Search for the cell housing the specified text and yield its (X, Y) center coordinate. 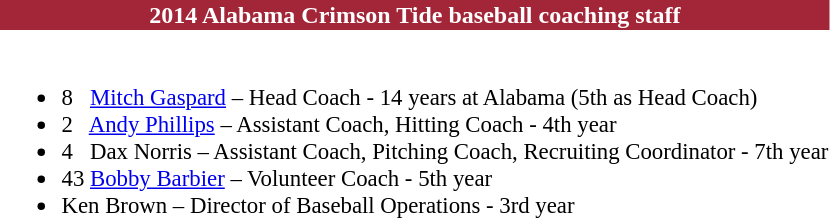
2014 Alabama Crimson Tide baseball coaching staff (415, 15)
